Search for the cell housing the specified text and yield its [X, Y] center coordinate. 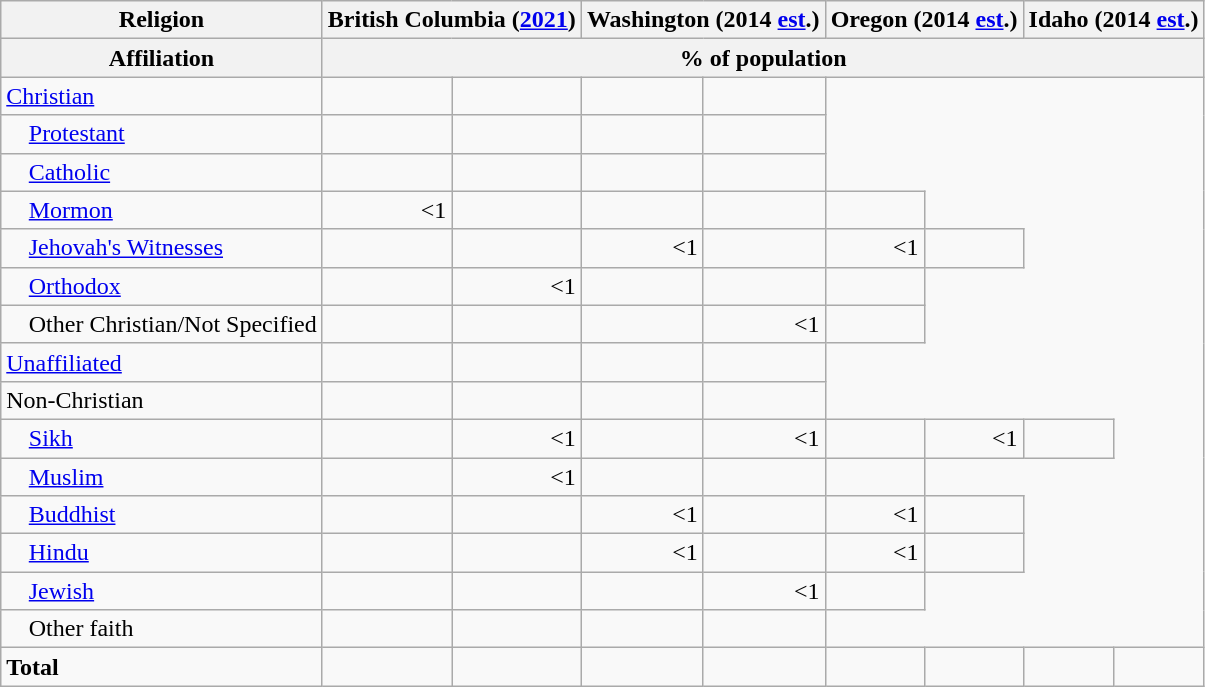
Other Christian/Not Specified [162, 324]
Total [162, 667]
Muslim [162, 477]
Christian [162, 96]
Sikh [162, 438]
Other faith [162, 629]
Idaho (2014 est.) [1114, 20]
Mormon [162, 210]
Unaffiliated [162, 362]
Protestant [162, 134]
Non-Christian [162, 400]
% of population [763, 58]
Buddhist [162, 515]
Jewish [162, 591]
Religion [162, 20]
Washington (2014 est.) [703, 20]
Orthodox [162, 286]
Jehovah's Witnesses [162, 248]
Hindu [162, 553]
Oregon (2014 est.) [924, 20]
British Columbia (2021) [452, 20]
Catholic [162, 172]
Affiliation [162, 58]
